Scan for the cell matching the given text and deliver its [X, Y] coordinate at center. 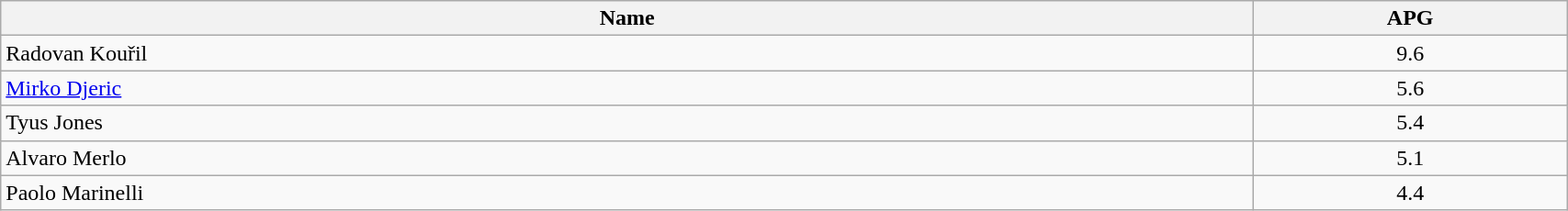
4.4 [1411, 193]
Name [627, 18]
Alvaro Merlo [627, 158]
5.4 [1411, 123]
Radovan Kouřil [627, 53]
5.6 [1411, 88]
APG [1411, 18]
Paolo Marinelli [627, 193]
Tyus Jones [627, 123]
9.6 [1411, 53]
Mirko Djeric [627, 88]
5.1 [1411, 158]
